Return the [X, Y] coordinate for the center point of the cell that contains the specified text.  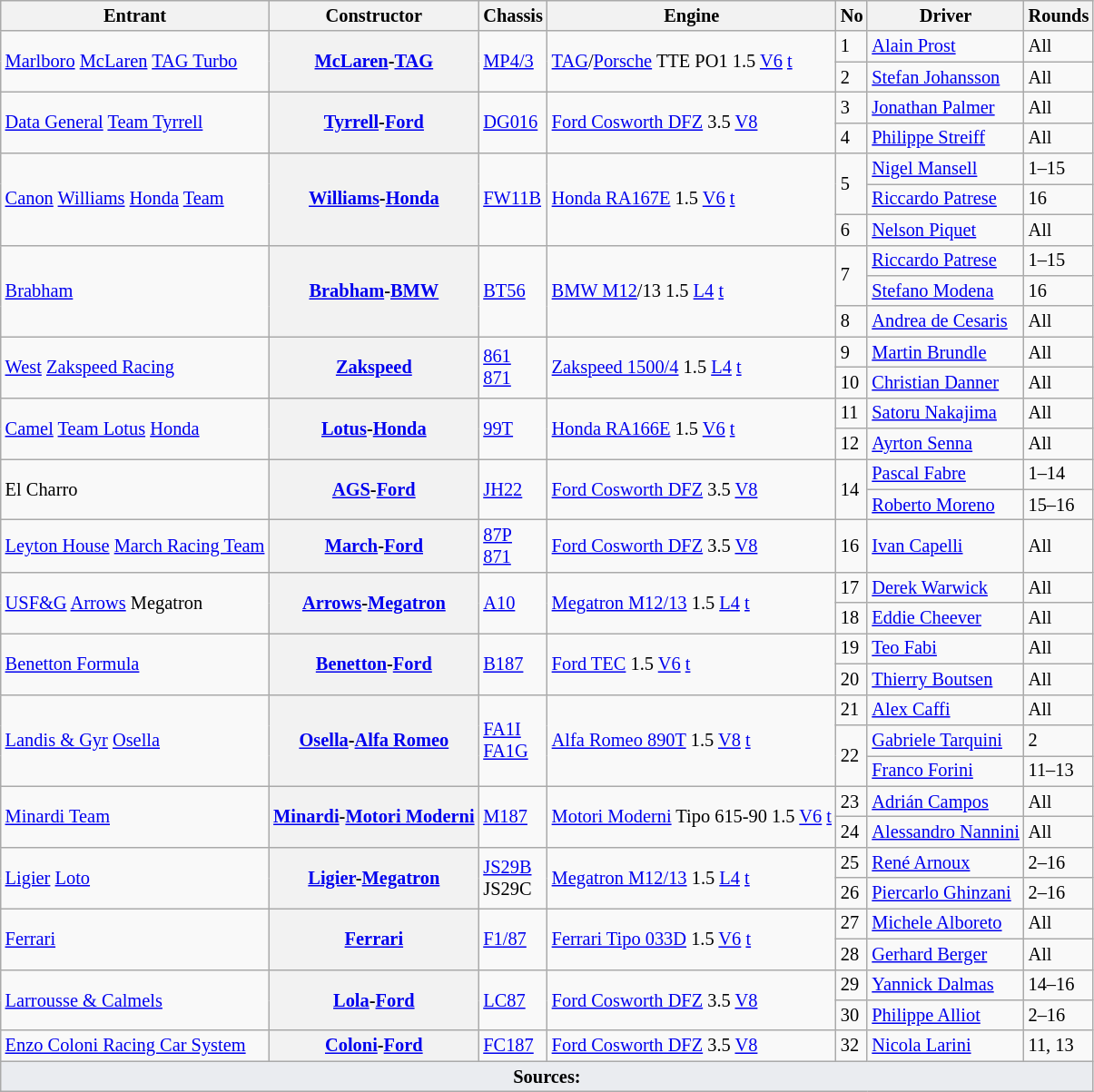
AGS-Ford [374, 488]
14 [852, 488]
LC87 [512, 1000]
861871 [512, 367]
Williams-Honda [374, 200]
Coloni-Ford [374, 1046]
March-Ford [374, 546]
Satoru Nakajima [945, 413]
11–13 [1059, 771]
JH22 [512, 488]
BMW M12/13 1.5 L4 t [692, 290]
Martin Brundle [945, 352]
25 [852, 862]
Ferrari Tipo 033D 1.5 V6 t [692, 939]
Constructor [374, 15]
Engine [692, 15]
Benetton Formula [135, 663]
Alain Prost [945, 46]
32 [852, 1046]
Eddie Cheever [945, 618]
Rounds [1059, 15]
West Zakspeed Racing [135, 367]
Arrows-Megatron [374, 603]
McLaren-TAG [374, 62]
Philippe Alliot [945, 1015]
Ligier Loto [135, 877]
Chassis [512, 15]
Ayrton Senna [945, 444]
Nelson Piquet [945, 230]
MP4/3 [512, 62]
FW11B [512, 200]
87P871 [512, 546]
Piercarlo Ghinzani [945, 893]
No [852, 15]
1 [852, 46]
Roberto Moreno [945, 505]
Jonathan Palmer [945, 107]
Enzo Coloni Racing Car System [135, 1046]
6 [852, 230]
Gerhard Berger [945, 954]
Benetton-Ford [374, 663]
Ford TEC 1.5 V6 t [692, 663]
8 [852, 321]
Driver [945, 15]
21 [852, 710]
Teo Fabi [945, 648]
JS29BJS29C [512, 877]
Sources: [547, 1077]
Andrea de Cesaris [945, 321]
El Charro [135, 488]
Entrant [135, 15]
Zakspeed [374, 367]
Michele Alboreto [945, 923]
Leyton House March Racing Team [135, 546]
30 [852, 1015]
11, 13 [1059, 1046]
19 [852, 648]
B187 [512, 663]
5 [852, 183]
Thierry Boutsen [945, 679]
Motori Moderni Tipo 615-90 1.5 V6 t [692, 817]
Alex Caffi [945, 710]
11 [852, 413]
Alfa Romeo 890T 1.5 V8 t [692, 741]
Nigel Mansell [945, 169]
Data General Team Tyrrell [135, 122]
Lola-Ford [374, 1000]
M187 [512, 817]
Pascal Fabre [945, 474]
USF&G Arrows Megatron [135, 603]
Tyrrell-Ford [374, 122]
Canon Williams Honda Team [135, 200]
Lotus-Honda [374, 428]
17 [852, 587]
Osella-Alfa Romeo [374, 741]
DG016 [512, 122]
Zakspeed 1500/4 1.5 L4 t [692, 367]
7 [852, 276]
Minardi-Motori Moderni [374, 817]
Minardi Team [135, 817]
Franco Forini [945, 771]
Stefano Modena [945, 290]
14–16 [1059, 985]
FA1IFA1G [512, 741]
F1/87 [512, 939]
9 [852, 352]
Christian Danner [945, 382]
10 [852, 382]
99T [512, 428]
23 [852, 802]
Alessandro Nannini [945, 831]
Ivan Capelli [945, 546]
A10 [512, 603]
18 [852, 618]
Ligier-Megatron [374, 877]
Adrián Campos [945, 802]
Gabriele Tarquini [945, 740]
Brabham-BMW [374, 290]
24 [852, 831]
Honda RA167E 1.5 V6 t [692, 200]
BT56 [512, 290]
TAG/Porsche TTE PO1 1.5 V6 t [692, 62]
Landis & Gyr Osella [135, 741]
27 [852, 923]
Marlboro McLaren TAG Turbo [135, 62]
12 [852, 444]
Brabham [135, 290]
Larrousse & Calmels [135, 1000]
20 [852, 679]
28 [852, 954]
26 [852, 893]
Nicola Larini [945, 1046]
1–14 [1059, 474]
René Arnoux [945, 862]
22 [852, 755]
FC187 [512, 1046]
3 [852, 107]
Honda RA166E 1.5 V6 t [692, 428]
29 [852, 985]
4 [852, 138]
Stefan Johansson [945, 77]
15–16 [1059, 505]
Camel Team Lotus Honda [135, 428]
Yannick Dalmas [945, 985]
Derek Warwick [945, 587]
Philippe Streiff [945, 138]
